Return the (X, Y) coordinate for the center point of the cell that contains the specified text.  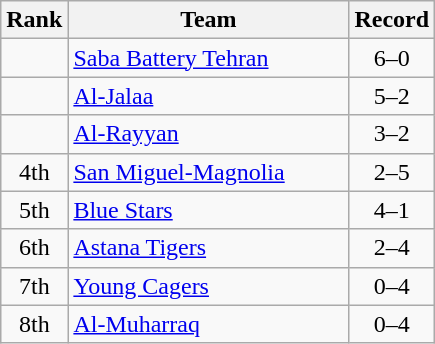
3–2 (392, 134)
Blue Stars (208, 210)
6–0 (392, 58)
6th (34, 248)
7th (34, 286)
San Miguel-Magnolia (208, 172)
Team (208, 20)
Astana Tigers (208, 248)
Al-Jalaa (208, 96)
Al-Muharraq (208, 324)
4th (34, 172)
Saba Battery Tehran (208, 58)
4–1 (392, 210)
2–5 (392, 172)
5th (34, 210)
8th (34, 324)
Record (392, 20)
2–4 (392, 248)
Al-Rayyan (208, 134)
5–2 (392, 96)
Rank (34, 20)
Young Cagers (208, 286)
